Detect which cell encompasses the target text, then output its (x, y) center coordinate. 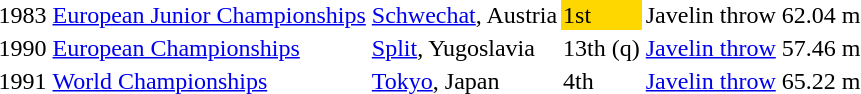
Schwechat, Austria (464, 15)
European Junior Championships (209, 15)
1st (602, 15)
European Championships (209, 48)
13th (q) (602, 48)
Split, Yugoslavia (464, 48)
